From the cell containing the given text, extract its center point as (x, y) coordinate. 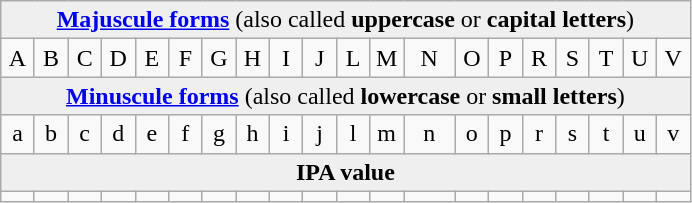
c (85, 134)
E (152, 58)
C (85, 58)
v (673, 134)
D (118, 58)
R (539, 58)
l (353, 134)
N (430, 58)
S (573, 58)
s (573, 134)
Minuscule forms (also called lowercase or small letters) (346, 96)
A (18, 58)
r (539, 134)
U (640, 58)
a (18, 134)
p (506, 134)
M (387, 58)
n (430, 134)
IPA value (346, 172)
F (186, 58)
h (253, 134)
V (673, 58)
L (353, 58)
T (606, 58)
Majuscule forms (also called uppercase or capital letters) (346, 20)
t (606, 134)
u (640, 134)
H (253, 58)
J (320, 58)
j (320, 134)
m (387, 134)
O (472, 58)
f (186, 134)
d (118, 134)
g (219, 134)
e (152, 134)
B (51, 58)
G (219, 58)
b (51, 134)
P (506, 58)
I (286, 58)
o (472, 134)
i (286, 134)
